Identify which cell holds the provided text, then report its (X, Y) central coordinate. 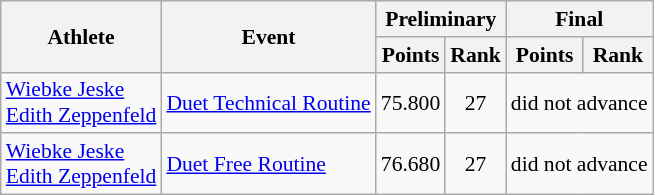
Duet Technical Routine (268, 102)
Athlete (82, 36)
75.800 (410, 102)
76.680 (410, 164)
Final (580, 19)
Preliminary (441, 19)
Event (268, 36)
Duet Free Routine (268, 164)
